Return (x, y) of the center of cell containing provided text 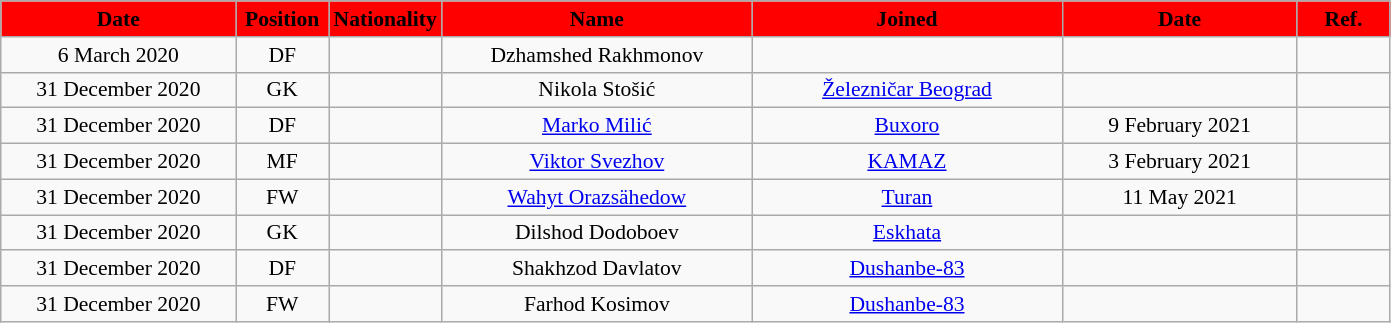
MF (282, 162)
Buxoro (907, 126)
Joined (907, 19)
Dilshod Dodoboev (597, 233)
Dzhamshed Rakhmonov (597, 55)
6 March 2020 (118, 55)
Name (597, 19)
Shakhzod Davlatov (597, 269)
Nikola Stošić (597, 90)
Position (282, 19)
Viktor Svezhov (597, 162)
Nationality (384, 19)
Železničar Beograd (907, 90)
11 May 2021 (1180, 197)
3 February 2021 (1180, 162)
Eskhata (907, 233)
Turan (907, 197)
Farhod Kosimov (597, 304)
Wahyt Orazsähedow (597, 197)
Marko Milić (597, 126)
Ref. (1344, 19)
9 February 2021 (1180, 126)
KAMAZ (907, 162)
